Output the (x, y) coordinate of the center of the cell containing the given text.  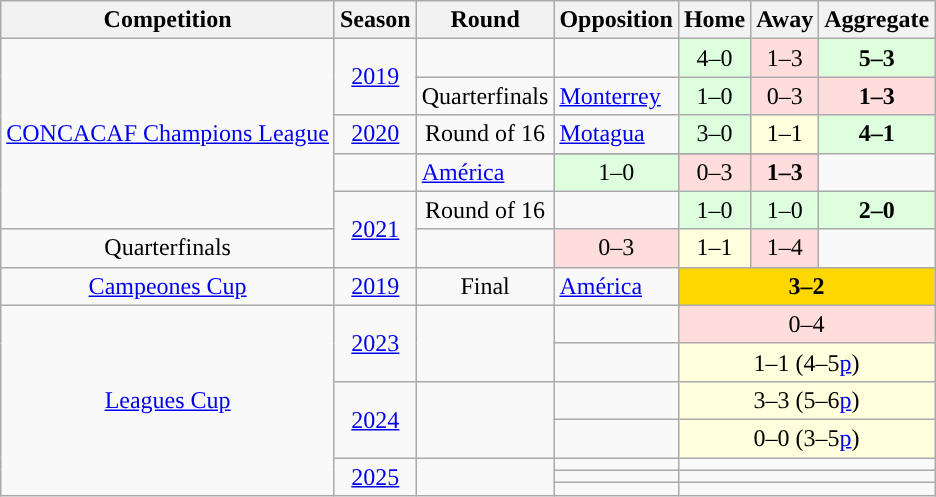
3–0 (714, 134)
1–1 (4–5p) (806, 362)
Aggregate (877, 20)
2025 (375, 477)
Monterrey (616, 96)
2020 (375, 134)
0–4 (806, 324)
4–1 (877, 134)
3–2 (806, 286)
2–0 (877, 210)
Competition (168, 20)
5–3 (877, 58)
2024 (375, 419)
Opposition (616, 20)
Leagues Cup (168, 400)
Motagua (616, 134)
Home (714, 20)
0–0 (3–5p) (806, 438)
Final (485, 286)
4–0 (714, 58)
3–3 (5–6p) (806, 400)
2023 (375, 343)
1–4 (785, 248)
Away (785, 20)
2021 (375, 229)
Round (485, 20)
Campeones Cup (168, 286)
CONCACAF Champions League (168, 134)
Season (375, 20)
